Identify which cell holds the provided text, then report its [x, y] central coordinate. 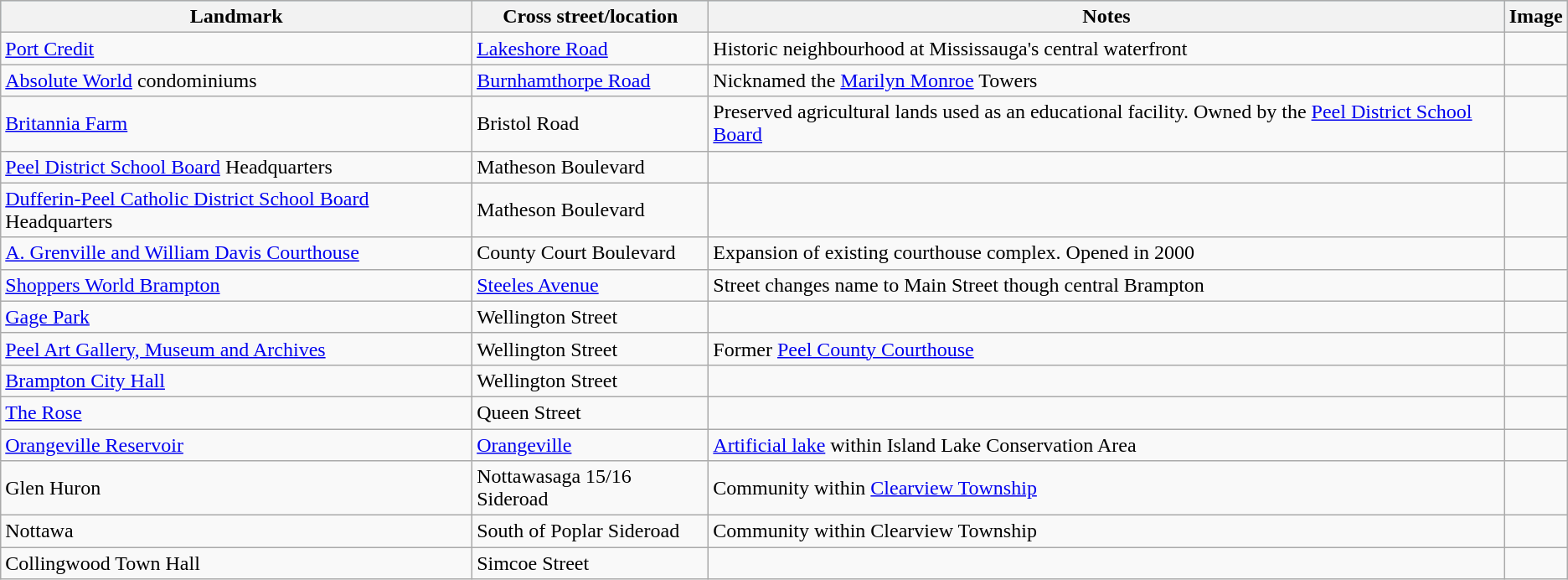
Burnhamthorpe Road [591, 80]
Orangeville [591, 445]
Preserved agricultural lands used as an educational facility. Owned by the Peel District School Board [1106, 124]
Queen Street [591, 412]
Nottawa [236, 531]
Absolute World condominiums [236, 80]
Historic neighbourhood at Mississauga's central waterfront [1106, 49]
A. Grenville and William Davis Courthouse [236, 253]
Dufferin-Peel Catholic District School Board Headquarters [236, 210]
Lakeshore Road [591, 49]
Glen Huron [236, 488]
Notes [1106, 17]
Cross street/location [591, 17]
County Court Boulevard [591, 253]
The Rose [236, 412]
Artificial lake within Island Lake Conservation Area [1106, 445]
Brampton City Hall [236, 381]
Collingwood Town Hall [236, 563]
South of Poplar Sideroad [591, 531]
Britannia Farm [236, 124]
Expansion of existing courthouse complex. Opened in 2000 [1106, 253]
Peel District School Board Headquarters [236, 167]
Nottawasaga 15/16 Sideroad [591, 488]
Peel Art Gallery, Museum and Archives [236, 349]
Street changes name to Main Street though central Brampton [1106, 285]
Shoppers World Brampton [236, 285]
Image [1536, 17]
Landmark [236, 17]
Nicknamed the Marilyn Monroe Towers [1106, 80]
Port Credit [236, 49]
Simcoe Street [591, 563]
Bristol Road [591, 124]
Orangeville Reservoir [236, 445]
Gage Park [236, 317]
Former Peel County Courthouse [1106, 349]
Steeles Avenue [591, 285]
